Return the (X, Y) coordinate for the center point of the cell that contains the specified text.  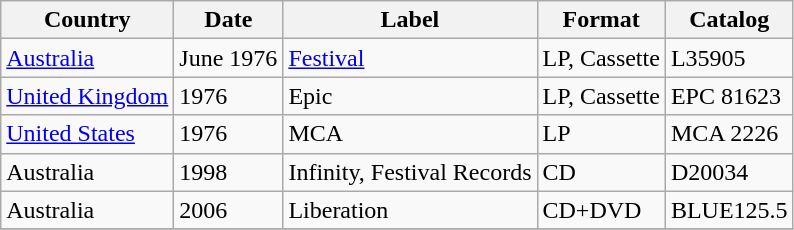
United Kingdom (88, 96)
CD (601, 172)
Festival (410, 58)
2006 (228, 210)
Label (410, 20)
Infinity, Festival Records (410, 172)
1998 (228, 172)
L35905 (729, 58)
Date (228, 20)
June 1976 (228, 58)
Epic (410, 96)
MCA 2226 (729, 134)
EPC 81623 (729, 96)
Country (88, 20)
Catalog (729, 20)
CD+DVD (601, 210)
Format (601, 20)
MCA (410, 134)
D20034 (729, 172)
BLUE125.5 (729, 210)
LP (601, 134)
United States (88, 134)
Liberation (410, 210)
